Find where the given text appears and provide that cell's center as [x, y] coordinate. 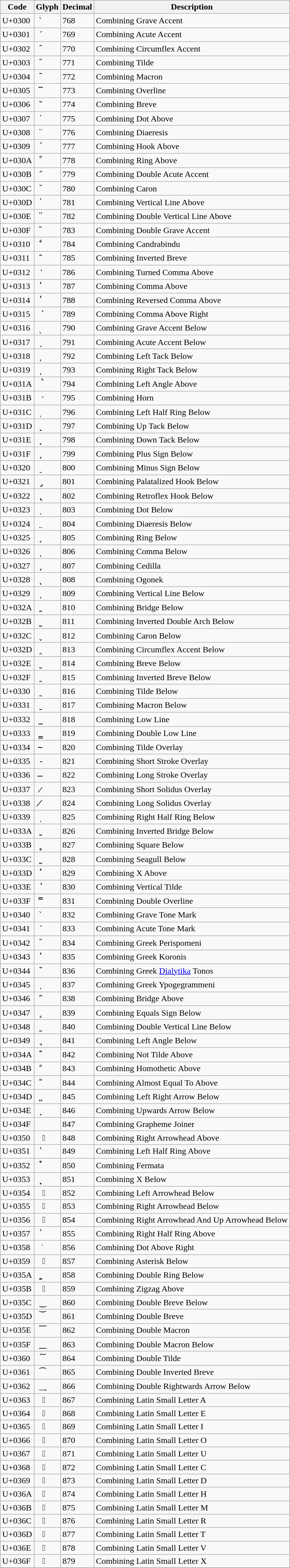
794 [77, 384]
797 [77, 426]
U+0348 [17, 1027]
͟ [47, 1344]
U+0346 [17, 999]
Combining Double Vertical Line Above [192, 216]
875 [77, 1508]
U+0311 [17, 258]
U+0351 [17, 1151]
U+032E [17, 664]
̂ [47, 49]
Combining Acute Tone Mark [192, 929]
Combining Dot Below [192, 510]
863 [77, 1344]
͝ [47, 1317]
Combining Retroflex Hook Below [192, 496]
U+0357 [17, 1234]
U+032F [17, 677]
822 [77, 775]
868 [77, 1413]
U+034B [17, 1069]
Combining Right Arrowhead Above [192, 1138]
Combining Cedilla [192, 566]
U+0362 [17, 1386]
̑ [47, 258]
Combining Macron [192, 77]
Combining Left Angle Above [192, 384]
854 [77, 1220]
U+0322 [17, 496]
U+033A [17, 831]
U+034D [17, 1097]
͢ [47, 1386]
̗ [47, 342]
U+0361 [17, 1372]
͏ [47, 1124]
799 [77, 454]
Combining Almost Equal To Above [192, 1083]
Combining Right Half Ring Above [192, 1234]
Combining Zigzag Above [192, 1289]
U+033B [17, 845]
867 [77, 1400]
842 [77, 1055]
806 [77, 552]
773 [77, 91]
859 [77, 1289]
791 [77, 342]
̞ [47, 440]
U+032D [17, 649]
U+035F [17, 1344]
Combining Homothetic Above [192, 1069]
U+0368 [17, 1467]
͉ [47, 1041]
͊ [47, 1055]
769 [77, 35]
U+0327 [17, 566]
U+0364 [17, 1413]
860 [77, 1302]
Combining Left Tack Below [192, 356]
U+032B [17, 622]
Combining Latin Small Letter M [192, 1508]
ͅ [47, 985]
U+0344 [17, 971]
781 [77, 202]
Combining Inverted Breve Below [192, 677]
U+033F [17, 901]
̈ [47, 132]
848 [77, 1138]
812 [77, 636]
U+031B [17, 398]
ͧ [47, 1454]
818 [77, 719]
847 [77, 1124]
Combining Greek Ypogegrammeni [192, 985]
Combining Double Acute Accent [192, 174]
Combining Latin Small Letter C [192, 1467]
840 [77, 1027]
U+035A [17, 1275]
U+0366 [17, 1440]
Combining Grave Tone Mark [192, 915]
U+0339 [17, 817]
Combining Caron [192, 189]
U+0353 [17, 1180]
853 [77, 1206]
Combining Not Tilde Above [192, 1055]
Combining Breve [192, 105]
813 [77, 649]
̒ [47, 272]
ͤ [47, 1413]
Combining Dot Above [192, 119]
ͣ [47, 1400]
U+0316 [17, 328]
U+0310 [17, 244]
U+0340 [17, 915]
̄ [47, 77]
̍ [47, 202]
Combining Bridge Above [192, 999]
803 [77, 510]
͐ [47, 1138]
866 [77, 1386]
Combining Ogonek [192, 580]
U+0321 [17, 482]
844 [77, 1083]
̸ [47, 803]
U+0333 [17, 733]
814 [77, 664]
ͬ [47, 1521]
Combining Left Half Ring Above [192, 1151]
ͯ [47, 1561]
786 [77, 272]
U+0359 [17, 1261]
832 [77, 915]
͍ [47, 1097]
836 [77, 971]
͞ [47, 1330]
U+0332 [17, 719]
Combining Circumflex Accent [192, 49]
̺ [47, 831]
U+0352 [17, 1165]
843 [77, 1069]
U+032A [17, 607]
U+034C [17, 1083]
869 [77, 1427]
790 [77, 328]
Combining Palatalized Hook Below [192, 482]
Combining Grapheme Joiner [192, 1124]
Combining Double Vertical Line Below [192, 1027]
Combining Caron Below [192, 636]
871 [77, 1454]
͈ [47, 1027]
U+0343 [17, 957]
̏ [47, 230]
Combining Breve Below [192, 664]
U+0314 [17, 300]
792 [77, 356]
Combining Macron Below [192, 705]
Combining Left Arrowhead Below [192, 1193]
̿ [47, 901]
̅ [47, 91]
839 [77, 1013]
Combining Vertical Line Below [192, 594]
͔ [47, 1193]
͕ [47, 1206]
ͫ [47, 1508]
828 [77, 859]
͑ [47, 1151]
͇ [47, 1013]
845 [77, 1097]
805 [77, 538]
841 [77, 1041]
U+031E [17, 440]
U+035D [17, 1317]
Combining Grave Accent Below [192, 328]
̋ [47, 174]
789 [77, 314]
̵ [47, 761]
̭ [47, 649]
͂ [47, 943]
U+0335 [17, 761]
816 [77, 691]
Combining Vertical Line Above [192, 202]
̼ [47, 859]
U+0320 [17, 468]
͡ [47, 1372]
U+0342 [17, 943]
Combining Seagull Below [192, 859]
U+0324 [17, 524]
874 [77, 1494]
870 [77, 1440]
U+033E [17, 887]
783 [77, 230]
͘ [47, 1248]
Combining Double Inverted Breve [192, 1372]
821 [77, 761]
862 [77, 1330]
U+0330 [17, 691]
Combining Grave Accent [192, 21]
778 [77, 160]
U+0358 [17, 1248]
U+0334 [17, 747]
U+031F [17, 454]
768 [77, 21]
807 [77, 566]
861 [77, 1317]
U+0341 [17, 929]
U+030C [17, 189]
Combining Right Half Ring Below [192, 817]
Combining Latin Small Letter O [192, 1440]
Combining Hook Above [192, 147]
Combining Left Half Ring Below [192, 412]
825 [77, 817]
U+031C [17, 412]
850 [77, 1165]
U+030B [17, 174]
ͩ [47, 1480]
̠ [47, 468]
͚ [47, 1275]
804 [77, 524]
776 [77, 132]
Combining Turned Comma Above [192, 272]
̚ [47, 384]
Combining Short Stroke Overlay [192, 761]
̽ [47, 873]
̛ [47, 398]
U+0325 [17, 538]
Combining Vertical Tilde [192, 887]
̷ [47, 789]
ͭ [47, 1534]
Combining Long Stroke Overlay [192, 775]
Combining Comma Below [192, 552]
830 [77, 887]
Combining Long Solidus Overlay [192, 803]
U+0301 [17, 35]
U+034F [17, 1124]
784 [77, 244]
U+0323 [17, 510]
̨ [47, 580]
837 [77, 985]
Combining Acute Accent [192, 35]
U+034E [17, 1111]
̤ [47, 524]
826 [77, 831]
872 [77, 1467]
̮ [47, 664]
U+0337 [17, 789]
827 [77, 845]
824 [77, 803]
Combining Double Rightwards Arrow Below [192, 1386]
U+0355 [17, 1206]
̡ [47, 482]
̇ [47, 119]
͙ [47, 1261]
Combining Up Tack Below [192, 426]
Combining Short Solidus Overlay [192, 789]
Combining Dot Above Right [192, 1248]
U+0302 [17, 49]
̻ [47, 845]
U+0369 [17, 1480]
U+0345 [17, 985]
Combining Inverted Double Arch Below [192, 622]
͠ [47, 1358]
U+0336 [17, 775]
800 [77, 468]
834 [77, 943]
U+0309 [17, 147]
Combining Double Breve Below [192, 1302]
U+0305 [17, 91]
U+0354 [17, 1193]
̢ [47, 496]
Combining Left Right Arrow Below [192, 1097]
U+0331 [17, 705]
878 [77, 1548]
780 [77, 189]
787 [77, 286]
802 [77, 496]
Combining Tilde [192, 63]
U+0350 [17, 1138]
819 [77, 733]
̊ [47, 160]
865 [77, 1372]
Combining Candrabindu [192, 244]
͛ [47, 1289]
855 [77, 1234]
̧ [47, 566]
Combining Latin Small Letter R [192, 1521]
Code [17, 7]
788 [77, 300]
Combining Tilde Below [192, 691]
͋ [47, 1069]
Combining Down Tack Below [192, 440]
Combining Latin Small Letter V [192, 1548]
829 [77, 873]
Combining Inverted Breve [192, 258]
Combining Double Tilde [192, 1358]
774 [77, 105]
U+0363 [17, 1400]
U+0317 [17, 342]
Combining Acute Accent Below [192, 342]
̈́ [47, 971]
Combining Greek Dialytika Tonos [192, 971]
U+0300 [17, 21]
Combining Asterisk Below [192, 1261]
831 [77, 901]
Combining Latin Small Letter T [192, 1534]
785 [77, 258]
U+0306 [17, 105]
͓ [47, 1180]
͒ [47, 1165]
U+036F [17, 1561]
Combining Inverted Bridge Below [192, 831]
̶ [47, 775]
Combining Diaeresis Below [192, 524]
Combining Left Angle Below [192, 1041]
Combining Latin Small Letter U [192, 1454]
U+035B [17, 1289]
858 [77, 1275]
Combining X Below [192, 1180]
Combining Reversed Comma Above [192, 300]
̲ [47, 719]
811 [77, 622]
̳ [47, 733]
̖ [47, 328]
U+0338 [17, 803]
Combining Greek Koronis [192, 957]
Combining Tilde Overlay [192, 747]
U+0315 [17, 314]
U+0318 [17, 356]
͜ [47, 1302]
̬ [47, 636]
ͥ [47, 1427]
775 [77, 119]
851 [77, 1180]
Combining Minus Sign Below [192, 468]
Combining Latin Small Letter X [192, 1561]
̆ [47, 105]
ͨ [47, 1467]
̐ [47, 244]
U+0308 [17, 132]
808 [77, 580]
770 [77, 49]
Combining Diaeresis [192, 132]
͖ [47, 1220]
Combining Right Tack Below [192, 370]
779 [77, 174]
̕ [47, 314]
͗ [47, 1234]
U+036A [17, 1494]
809 [77, 594]
U+0328 [17, 580]
ͪ [47, 1494]
U+0326 [17, 552]
U+0319 [17, 370]
U+0349 [17, 1041]
̜ [47, 412]
̌ [47, 189]
Description [192, 7]
817 [77, 705]
835 [77, 957]
U+0347 [17, 1013]
U+0367 [17, 1454]
Combining X Above [192, 873]
777 [77, 147]
772 [77, 77]
͎ [47, 1111]
U+0329 [17, 594]
U+030A [17, 160]
810 [77, 607]
U+036C [17, 1521]
͌ [47, 1083]
U+033C [17, 859]
̩ [47, 594]
U+034A [17, 1055]
ͦ [47, 1440]
Combining Comma Above Right [192, 314]
Combining Latin Small Letter H [192, 1494]
Combining Double Macron Below [192, 1344]
̫ [47, 622]
U+0313 [17, 286]
Combining Latin Small Letter I [192, 1427]
Combining Overline [192, 91]
U+036B [17, 1508]
ͮ [47, 1548]
Combining Equals Sign Below [192, 1013]
Combining Double Breve [192, 1317]
Combining Double Macron [192, 1330]
Combining Bridge Below [192, 607]
801 [77, 482]
Combining Circumflex Accent Below [192, 649]
864 [77, 1358]
Combining Double Low Line [192, 733]
U+030F [17, 230]
Combining Latin Small Letter D [192, 1480]
Combining Double Grave Accent [192, 230]
856 [77, 1248]
̔ [47, 300]
Combining Plus Sign Below [192, 454]
U+0307 [17, 119]
U+0303 [17, 63]
͆ [47, 999]
873 [77, 1480]
U+035E [17, 1330]
̎ [47, 216]
Combining Low Line [192, 719]
̦ [47, 552]
̙ [47, 370]
798 [77, 440]
̯ [47, 677]
U+036E [17, 1548]
857 [77, 1261]
877 [77, 1534]
U+0304 [17, 77]
U+0356 [17, 1220]
879 [77, 1561]
U+032C [17, 636]
876 [77, 1521]
U+033D [17, 873]
Combining Ring Above [192, 160]
U+0365 [17, 1427]
793 [77, 370]
Combining Right Arrowhead Below [192, 1206]
U+035C [17, 1302]
823 [77, 789]
U+031A [17, 384]
̥ [47, 538]
̴ [47, 747]
U+0312 [17, 272]
Combining Double Ring Below [192, 1275]
838 [77, 999]
Combining Square Below [192, 845]
̱ [47, 705]
̉ [47, 147]
̹ [47, 817]
Combining Right Arrowhead And Up Arrowhead Below [192, 1220]
̃ [47, 63]
Combining Upwards Arrow Below [192, 1111]
U+030E [17, 216]
U+030D [17, 202]
Glyph [47, 7]
Decimal [77, 7]
771 [77, 63]
849 [77, 1151]
833 [77, 929]
820 [77, 747]
̾ [47, 887]
Combining Horn [192, 398]
̪ [47, 607]
̣ [47, 510]
Combining Double Overline [192, 901]
U+0360 [17, 1358]
795 [77, 398]
Combining Fermata [192, 1165]
Combining Ring Below [192, 538]
Combining Latin Small Letter A [192, 1400]
796 [77, 412]
846 [77, 1111]
̟ [47, 454]
U+031D [17, 426]
782 [77, 216]
852 [77, 1193]
̘ [47, 356]
̰ [47, 691]
U+036D [17, 1534]
Combining Latin Small Letter E [192, 1413]
Combining Greek Perispomeni [192, 943]
Combining Comma Above [192, 286]
815 [77, 677]
̝ [47, 426]
